Locate the cell with the specified text and output its (x, y) center coordinate. 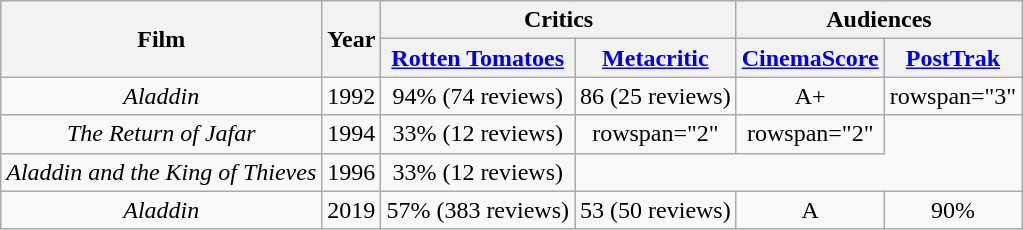
90% (953, 210)
Audiences (878, 20)
1996 (352, 172)
1994 (352, 134)
PostTrak (953, 58)
Metacritic (656, 58)
Critics (558, 20)
86 (25 reviews) (656, 96)
The Return of Jafar (162, 134)
Rotten Tomatoes (478, 58)
A (810, 210)
CinemaScore (810, 58)
Aladdin and the King of Thieves (162, 172)
A+ (810, 96)
Year (352, 39)
57% (383 reviews) (478, 210)
1992 (352, 96)
rowspan="3" (953, 96)
94% (74 reviews) (478, 96)
53 (50 reviews) (656, 210)
Film (162, 39)
2019 (352, 210)
